Capture the cell that displays the provided text and extract its (X, Y) central coordinate. 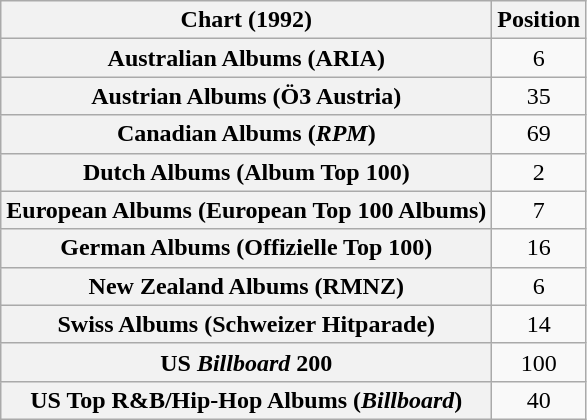
US Billboard 200 (246, 362)
Austrian Albums (Ö3 Austria) (246, 96)
Australian Albums (ARIA) (246, 58)
69 (539, 134)
7 (539, 210)
European Albums (European Top 100 Albums) (246, 210)
New Zealand Albums (RMNZ) (246, 286)
2 (539, 172)
Chart (1992) (246, 20)
US Top R&B/Hip-Hop Albums (Billboard) (246, 400)
German Albums (Offizielle Top 100) (246, 248)
35 (539, 96)
100 (539, 362)
40 (539, 400)
Position (539, 20)
16 (539, 248)
14 (539, 324)
Swiss Albums (Schweizer Hitparade) (246, 324)
Canadian Albums (RPM) (246, 134)
Dutch Albums (Album Top 100) (246, 172)
